Search for the cell housing the specified text and yield its [x, y] center coordinate. 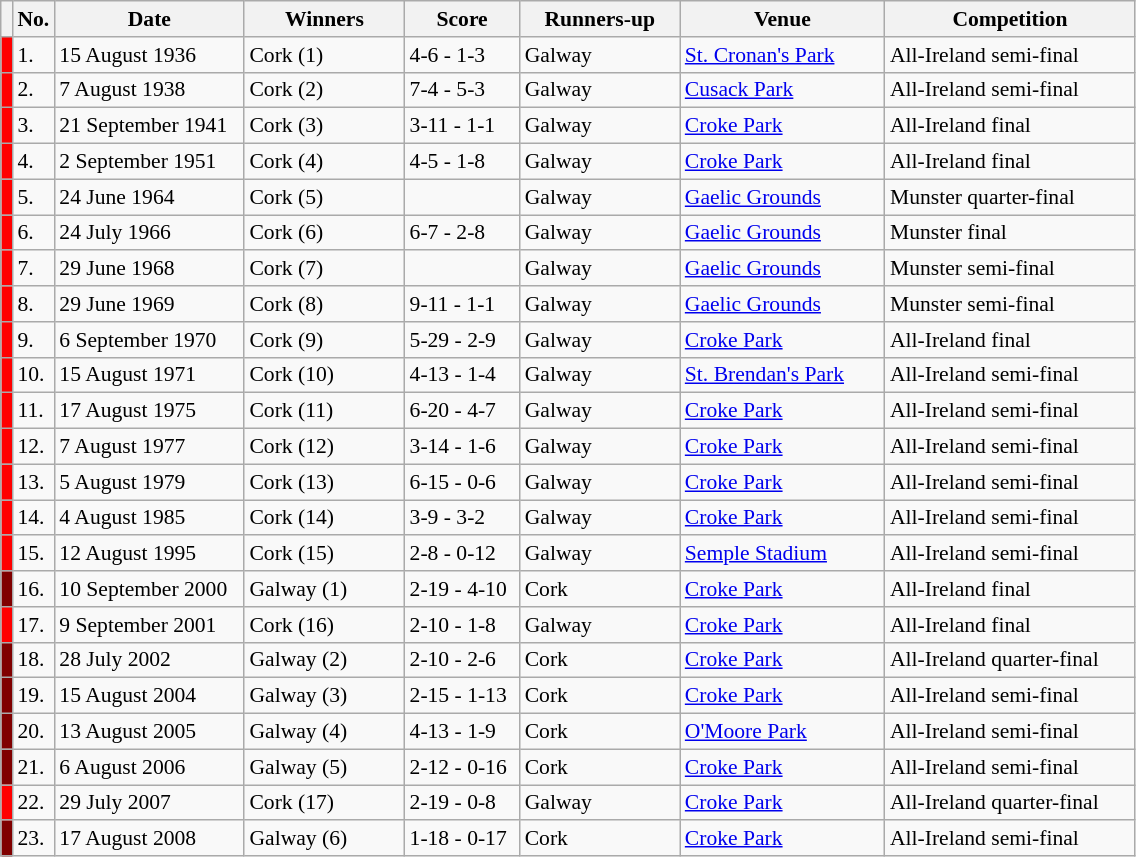
Galway (2) [324, 660]
29 June 1969 [149, 304]
2 September 1951 [149, 162]
6-20 - 4-7 [462, 411]
2-10 - 2-6 [462, 660]
Cork (3) [324, 126]
19. [33, 696]
9 September 2001 [149, 625]
3-9 - 3-2 [462, 518]
Cork (12) [324, 447]
St. Cronan's Park [782, 55]
Cork (1) [324, 55]
3-14 - 1-6 [462, 447]
24 July 1966 [149, 233]
No. [33, 19]
29 June 1968 [149, 269]
2-19 - 0-8 [462, 803]
Date [149, 19]
Cork (11) [324, 411]
Galway (5) [324, 767]
20. [33, 732]
4-5 - 1-8 [462, 162]
5. [33, 197]
4. [33, 162]
5 August 1979 [149, 482]
15 August 1936 [149, 55]
6-15 - 0-6 [462, 482]
6 August 2006 [149, 767]
Semple Stadium [782, 554]
7. [33, 269]
3-11 - 1-1 [462, 126]
12 August 1995 [149, 554]
4-13 - 1-9 [462, 732]
10 September 2000 [149, 589]
Winners [324, 19]
21. [33, 767]
9-11 - 1-1 [462, 304]
15 August 1971 [149, 375]
7 August 1938 [149, 90]
2. [33, 90]
4-6 - 1-3 [462, 55]
Galway (1) [324, 589]
4-13 - 1-4 [462, 375]
6. [33, 233]
13 August 2005 [149, 732]
Cork (2) [324, 90]
Cork (4) [324, 162]
Galway (4) [324, 732]
Cork (17) [324, 803]
O'Moore Park [782, 732]
5-29 - 2-9 [462, 340]
Cork (14) [324, 518]
29 July 2007 [149, 803]
7 August 1977 [149, 447]
28 July 2002 [149, 660]
22. [33, 803]
15 August 2004 [149, 696]
15. [33, 554]
16. [33, 589]
14. [33, 518]
Cork (9) [324, 340]
8. [33, 304]
Cork (16) [324, 625]
2-8 - 0-12 [462, 554]
7-4 - 5-3 [462, 90]
2-15 - 1-13 [462, 696]
2-12 - 0-16 [462, 767]
4 August 1985 [149, 518]
23. [33, 839]
Galway (6) [324, 839]
Cork (10) [324, 375]
Runners-up [600, 19]
6-7 - 2-8 [462, 233]
18. [33, 660]
2-19 - 4-10 [462, 589]
Cork (5) [324, 197]
1. [33, 55]
17 August 2008 [149, 839]
6 September 1970 [149, 340]
24 June 1964 [149, 197]
13. [33, 482]
Cork (8) [324, 304]
Competition [1010, 19]
Venue [782, 19]
Cork (6) [324, 233]
Cusack Park [782, 90]
Munster quarter-final [1010, 197]
2-10 - 1-8 [462, 625]
21 September 1941 [149, 126]
17. [33, 625]
17 August 1975 [149, 411]
Cork (15) [324, 554]
Munster final [1010, 233]
10. [33, 375]
Cork (7) [324, 269]
11. [33, 411]
1-18 - 0-17 [462, 839]
12. [33, 447]
Cork (13) [324, 482]
Galway (3) [324, 696]
9. [33, 340]
Score [462, 19]
St. Brendan's Park [782, 375]
3. [33, 126]
